Return the [x, y] coordinate for the center point of the cell that contains the specified text.  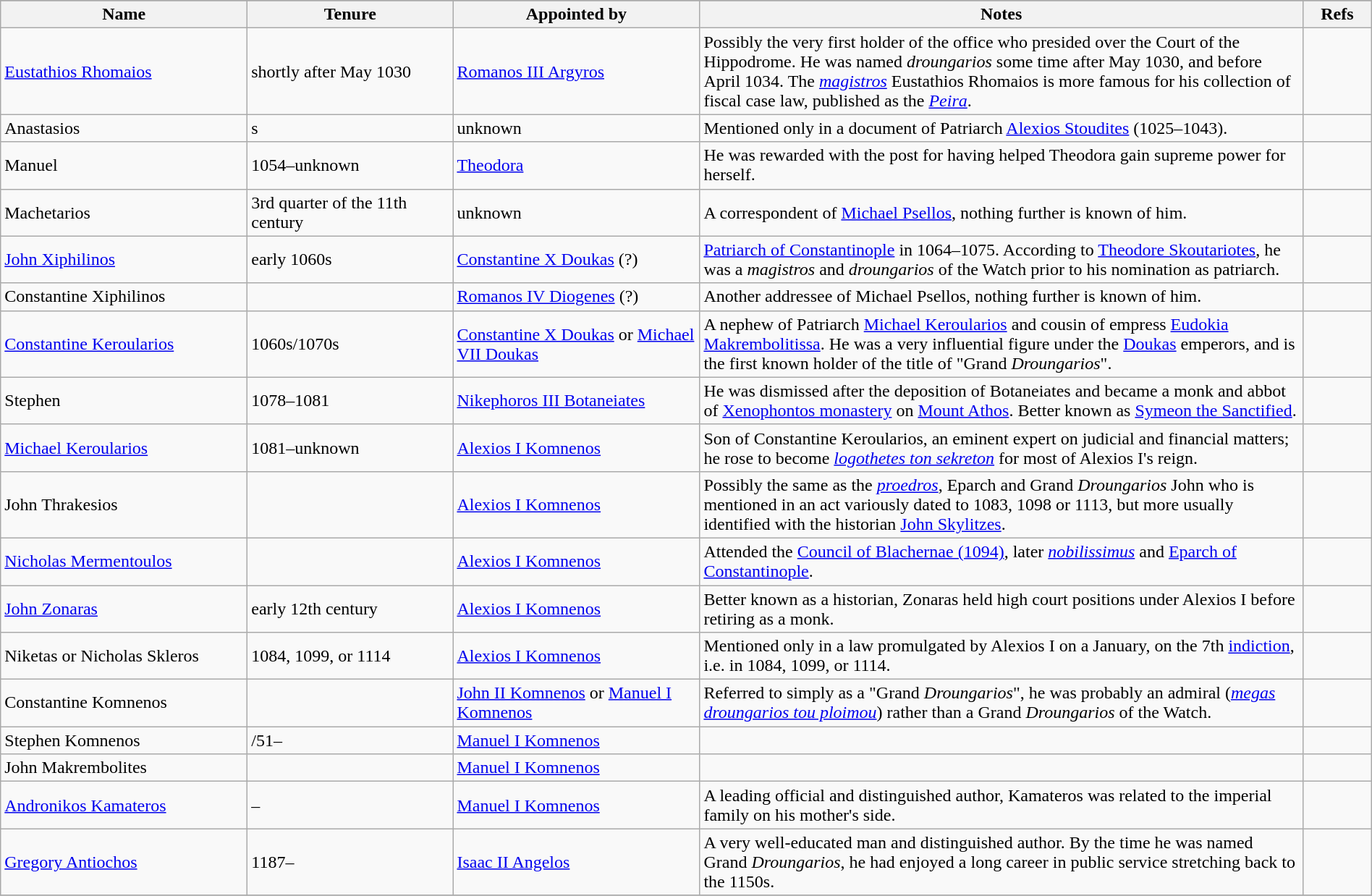
A leading official and distinguished author, Kamateros was related to the imperial family on his mother's side. [1002, 805]
Referred to simply as a "Grand Droungarios", he was probably an admiral (megas droungarios tou ploimou) rather than a Grand Droungarios of the Watch. [1002, 703]
Constantine Xiphilinos [124, 297]
Anastasios [124, 128]
John II Komnenos or Manuel I Komnenos [576, 703]
early 1060s [350, 259]
John Zonaras [124, 608]
Constantine X Doukas or Michael VII Doukas [576, 344]
Constantine Keroularios [124, 344]
Mentioned only in a document of Patriarch Alexios Stoudites (1025–1043). [1002, 128]
Stephen Komnenos [124, 740]
early 12th century [350, 608]
Another addressee of Michael Psellos, nothing further is known of him. [1002, 297]
Theodora [576, 165]
Machetarios [124, 213]
A correspondent of Michael Psellos, nothing further is known of him. [1002, 213]
Michael Keroularios [124, 447]
Gregory Antiochos [124, 862]
Eustathios Rhomaios [124, 71]
Appointed by [576, 14]
1060s/1070s [350, 344]
1084, 1099, or 1114 [350, 656]
1081–unknown [350, 447]
1078–1081 [350, 401]
/51– [350, 740]
Mentioned only in a law promulgated by Alexios I on a January, on the 7th indiction, i.e. in 1084, 1099, or 1114. [1002, 656]
s [350, 128]
John Thrakesios [124, 504]
Constantine X Doukas (?) [576, 259]
Manuel [124, 165]
John Xiphilinos [124, 259]
– [350, 805]
Constantine Komnenos [124, 703]
Isaac II Angelos [576, 862]
Niketas or Nicholas Skleros [124, 656]
John Makrembolites [124, 768]
Attended the Council of Blachernae (1094), later nobilissimus and Eparch of Constantinople. [1002, 562]
1054–unknown [350, 165]
3rd quarter of the 11th century [350, 213]
Nikephoros III Botaneiates [576, 401]
Romanos III Argyros [576, 71]
Nicholas Mermentoulos [124, 562]
Notes [1002, 14]
Romanos IV Diogenes (?) [576, 297]
Tenure [350, 14]
Stephen [124, 401]
He was rewarded with the post for having helped Theodora gain supreme power for herself. [1002, 165]
Name [124, 14]
1187– [350, 862]
Refs [1337, 14]
Better known as a historian, Zonaras held high court positions under Alexios I before retiring as a monk. [1002, 608]
shortly after May 1030 [350, 71]
Andronikos Kamateros [124, 805]
